Output the [x, y] coordinate of the center of the cell containing the given text.  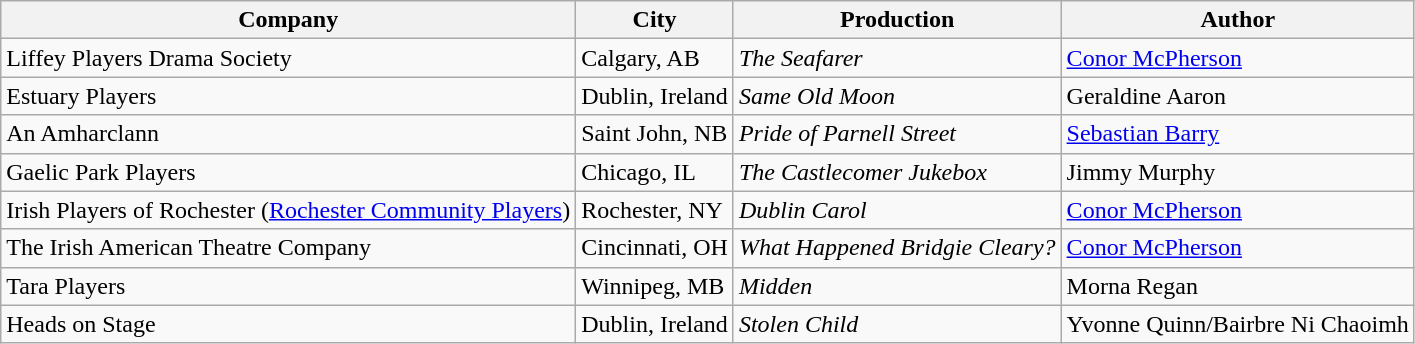
Same Old Moon [897, 96]
Production [897, 20]
Midden [897, 286]
Stolen Child [897, 324]
Dublin Carol [897, 210]
Jimmy Murphy [1238, 172]
Geraldine Aaron [1238, 96]
The Irish American Theatre Company [288, 248]
Pride of Parnell Street [897, 134]
Irish Players of Rochester (Rochester Community Players) [288, 210]
Company [288, 20]
What Happened Bridgie Cleary? [897, 248]
Rochester, NY [655, 210]
Calgary, AB [655, 58]
City [655, 20]
Author [1238, 20]
Morna Regan [1238, 286]
Winnipeg, MB [655, 286]
Gaelic Park Players [288, 172]
Liffey Players Drama Society [288, 58]
Sebastian Barry [1238, 134]
The Seafarer [897, 58]
Chicago, IL [655, 172]
Heads on Stage [288, 324]
Tara Players [288, 286]
Saint John, NB [655, 134]
Yvonne Quinn/Bairbre Ni Chaoimh [1238, 324]
Estuary Players [288, 96]
Cincinnati, OH [655, 248]
An Amharclann [288, 134]
The Castlecomer Jukebox [897, 172]
